Pinpoint the cell where the given text exists, returning its (X, Y) midpoint coordinate. 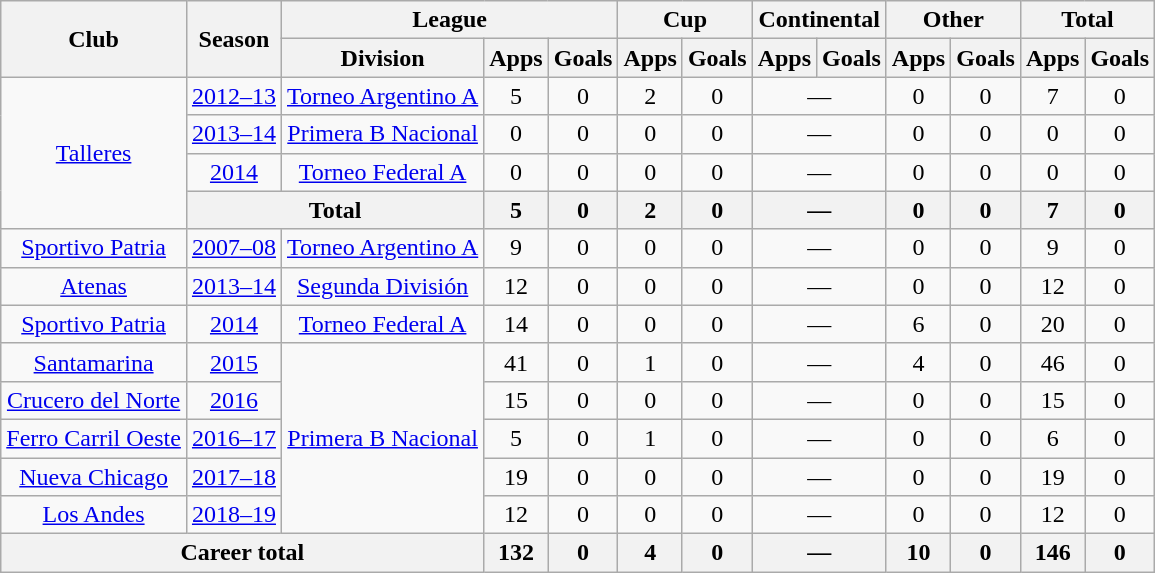
2016 (234, 400)
2012–13 (234, 96)
46 (1052, 362)
Other (953, 20)
20 (1052, 324)
Atenas (94, 286)
Crucero del Norte (94, 400)
Cup (685, 20)
Santamarina (94, 362)
132 (516, 553)
Division (382, 58)
Club (94, 39)
Season (234, 39)
2015 (234, 362)
Career total (242, 553)
146 (1052, 553)
League (449, 20)
2016–17 (234, 438)
Talleres (94, 153)
2017–18 (234, 477)
10 (918, 553)
Nueva Chicago (94, 477)
2018–19 (234, 515)
2007–08 (234, 248)
41 (516, 362)
Continental (819, 20)
14 (516, 324)
Los Andes (94, 515)
Segunda División (382, 286)
Ferro Carril Oeste (94, 438)
